Capture the cell that displays the provided text and extract its (X, Y) central coordinate. 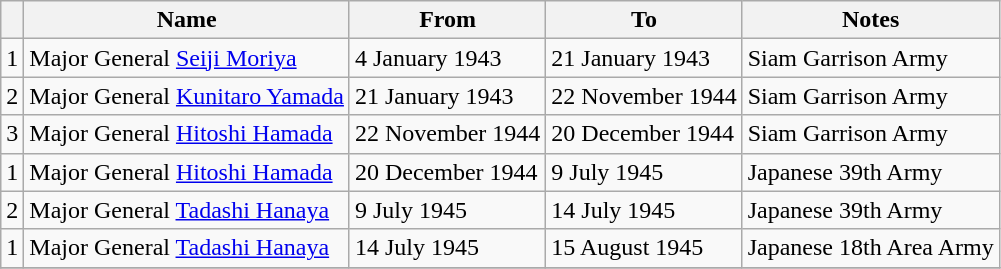
From (447, 20)
Major General Seiji Moriya (187, 58)
Name (187, 20)
Major General Kunitaro Yamada (187, 96)
4 January 1943 (447, 58)
Notes (870, 20)
To (644, 20)
Japanese 18th Area Army (870, 248)
15 August 1945 (644, 248)
3 (12, 134)
